Provide the (x, y) coordinate of the cell's center where the given text is located.  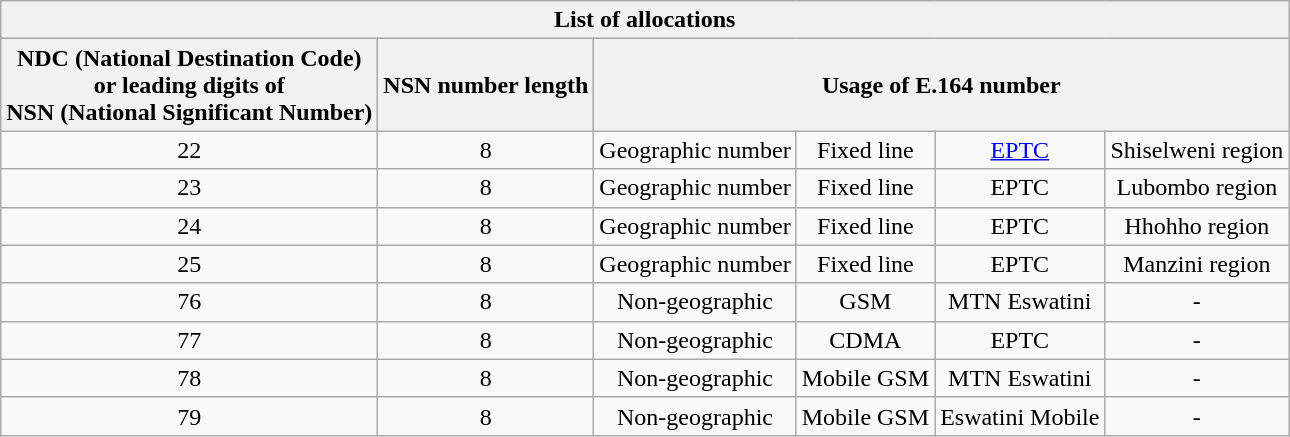
Eswatini Mobile (1020, 416)
Hhohho region (1197, 226)
77 (190, 340)
CDMA (865, 340)
NDC (National Destination Code)or leading digits ofNSN (National Significant Number) (190, 85)
NSN number length (486, 85)
76 (190, 302)
24 (190, 226)
22 (190, 150)
79 (190, 416)
GSM (865, 302)
23 (190, 188)
25 (190, 264)
Shiselweni region (1197, 150)
Lubombo region (1197, 188)
78 (190, 378)
Usage of E.164 number (942, 85)
List of allocations (645, 20)
Manzini region (1197, 264)
